Locate the cell with the specified text and output its [x, y] center coordinate. 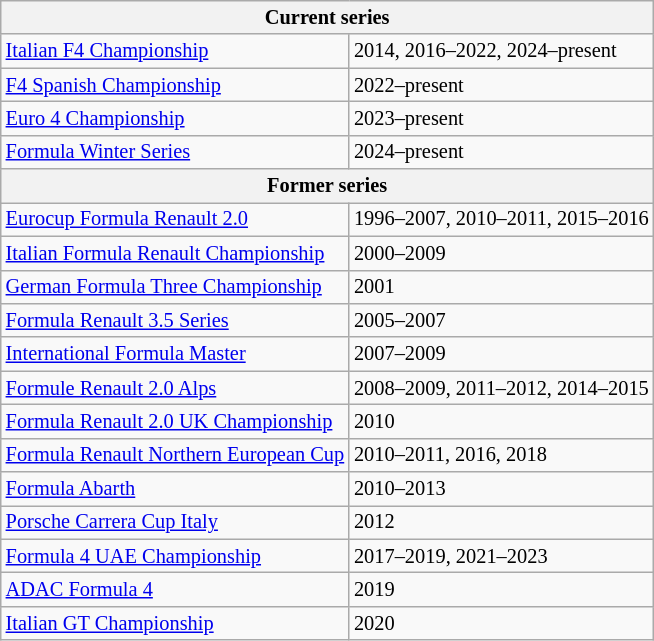
2020 [502, 623]
2007–2009 [502, 354]
International Formula Master [175, 354]
Formula Renault 2.0 UK Championship [175, 421]
1996–2007, 2010–2011, 2015–2016 [502, 219]
Formula Renault Northern European Cup [175, 455]
2024–present [502, 152]
2017–2019, 2021–2023 [502, 556]
ADAC Formula 4 [175, 589]
Former series [328, 186]
Italian F4 Championship [175, 51]
Eurocup Formula Renault 2.0 [175, 219]
2001 [502, 287]
Italian Formula Renault Championship [175, 253]
Formula Abarth [175, 489]
2012 [502, 522]
Formula 4 UAE Championship [175, 556]
Porsche Carrera Cup Italy [175, 522]
2010 [502, 421]
Formula Winter Series [175, 152]
2019 [502, 589]
German Formula Three Championship [175, 287]
Euro 4 Championship [175, 118]
Formula Renault 3.5 Series [175, 320]
2014, 2016–2022, 2024–present [502, 51]
Current series [328, 17]
Formule Renault 2.0 Alps [175, 388]
2008–2009, 2011–2012, 2014–2015 [502, 388]
2005–2007 [502, 320]
F4 Spanish Championship [175, 85]
2010–2013 [502, 489]
2000–2009 [502, 253]
2022–present [502, 85]
2010–2011, 2016, 2018 [502, 455]
Italian GT Championship [175, 623]
2023–present [502, 118]
